Locate the cell with the specified text and output its (x, y) center coordinate. 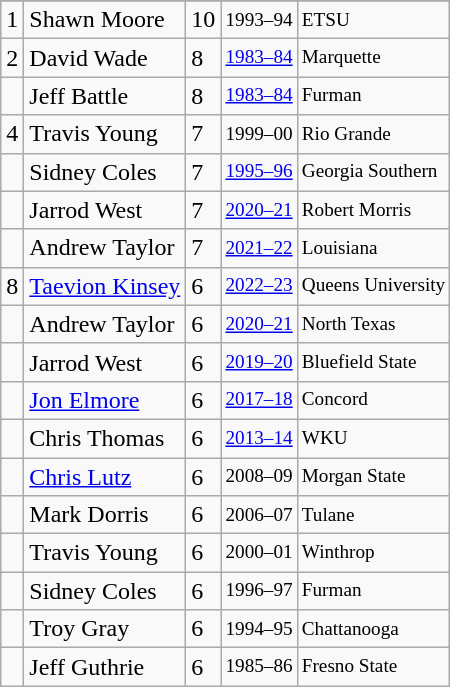
Shawn Moore (105, 20)
Jeff Guthrie (105, 667)
2019–20 (259, 362)
David Wade (105, 58)
4 (12, 134)
Winthrop (374, 553)
Queens University (374, 286)
2000–01 (259, 553)
1993–94 (259, 20)
Chattanooga (374, 629)
North Texas (374, 324)
WKU (374, 438)
Robert Morris (374, 210)
2021–22 (259, 248)
1994–95 (259, 629)
Taevion Kinsey (105, 286)
ETSU (374, 20)
1 (12, 20)
2013–14 (259, 438)
Rio Grande (374, 134)
1999–00 (259, 134)
Morgan State (374, 477)
1995–96 (259, 172)
Troy Gray (105, 629)
Jeff Battle (105, 96)
2022–23 (259, 286)
Fresno State (374, 667)
Tulane (374, 515)
Jon Elmore (105, 400)
2006–07 (259, 515)
2017–18 (259, 400)
10 (204, 20)
1996–97 (259, 591)
Concord (374, 400)
Louisiana (374, 248)
Marquette (374, 58)
2008–09 (259, 477)
1985–86 (259, 667)
Georgia Southern (374, 172)
Bluefield State (374, 362)
Mark Dorris (105, 515)
Chris Thomas (105, 438)
2 (12, 58)
Chris Lutz (105, 477)
